Output the (x, y) coordinate of the center of the cell containing the given text.  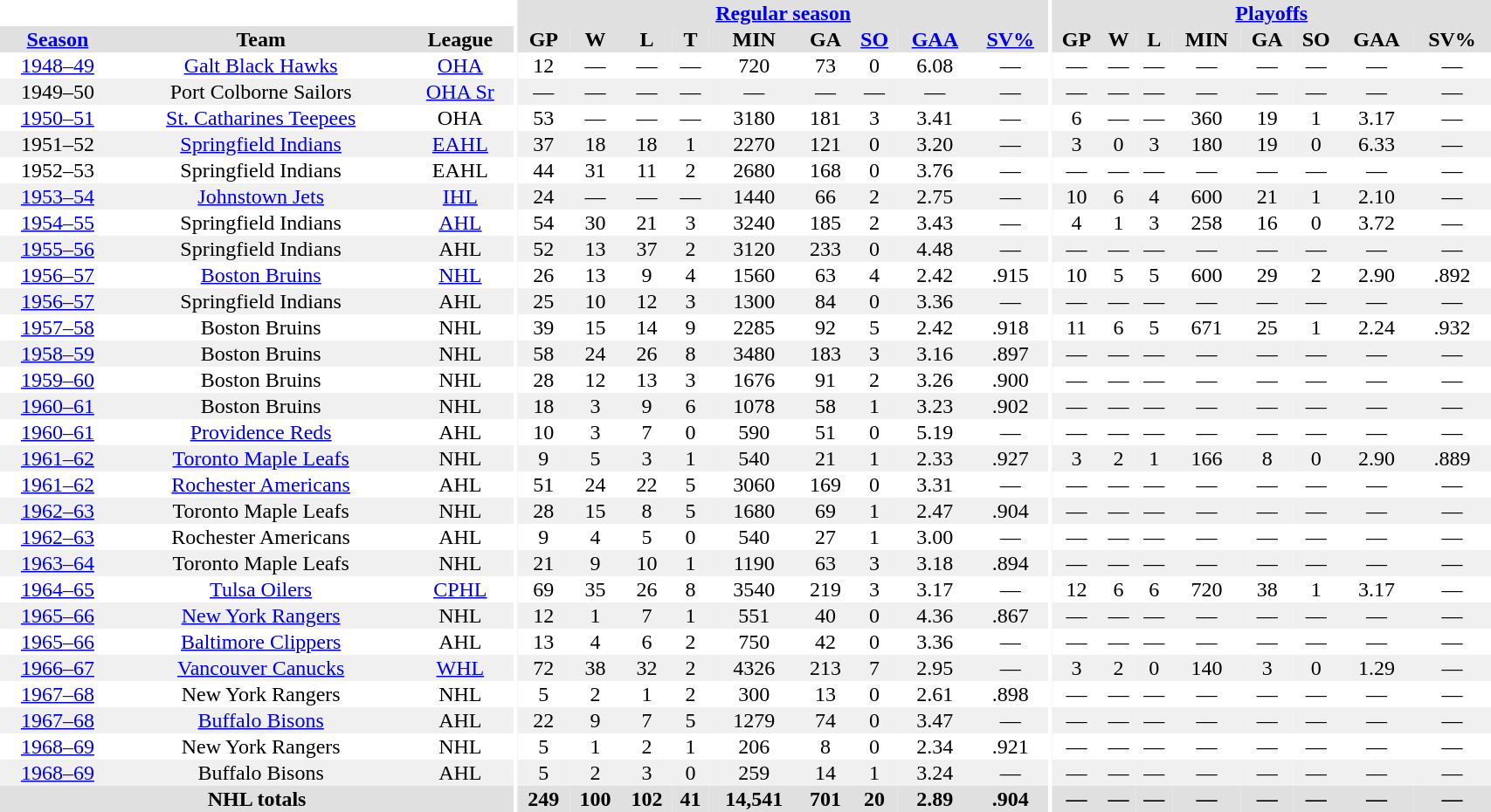
41 (690, 799)
72 (543, 668)
3.20 (935, 144)
3.00 (935, 537)
166 (1207, 458)
14,541 (755, 799)
551 (755, 616)
1680 (755, 511)
3120 (755, 249)
42 (825, 642)
2.75 (935, 196)
6.33 (1377, 144)
3.47 (935, 720)
5.19 (935, 432)
1440 (755, 196)
3.26 (935, 380)
4.36 (935, 616)
2270 (755, 144)
Baltimore Clippers (261, 642)
671 (1207, 327)
.918 (1010, 327)
3.76 (935, 170)
213 (825, 668)
140 (1207, 668)
3.31 (935, 485)
Galt Black Hawks (261, 65)
3240 (755, 223)
3.41 (935, 118)
1.29 (1377, 668)
IHL (459, 196)
1950–51 (58, 118)
2.34 (935, 747)
1953–54 (58, 196)
3060 (755, 485)
249 (543, 799)
3.72 (1377, 223)
6.08 (935, 65)
1949–50 (58, 92)
1951–52 (58, 144)
590 (755, 432)
WHL (459, 668)
219 (825, 589)
League (459, 39)
.894 (1010, 563)
35 (596, 589)
1676 (755, 380)
181 (825, 118)
3.23 (935, 406)
1964–65 (58, 589)
54 (543, 223)
Team (261, 39)
.867 (1010, 616)
Season (58, 39)
2.33 (935, 458)
2.10 (1377, 196)
.921 (1010, 747)
29 (1267, 275)
31 (596, 170)
102 (646, 799)
1959–60 (58, 380)
3.16 (935, 354)
3.43 (935, 223)
1190 (755, 563)
CPHL (459, 589)
1952–53 (58, 170)
233 (825, 249)
20 (875, 799)
2.61 (935, 694)
1958–59 (58, 354)
2.47 (935, 511)
185 (825, 223)
300 (755, 694)
.927 (1010, 458)
121 (825, 144)
73 (825, 65)
Vancouver Canucks (261, 668)
St. Catharines Teepees (261, 118)
180 (1207, 144)
52 (543, 249)
27 (825, 537)
750 (755, 642)
1954–55 (58, 223)
66 (825, 196)
.892 (1453, 275)
258 (1207, 223)
3540 (755, 589)
1948–49 (58, 65)
3.18 (935, 563)
1966–67 (58, 668)
3480 (755, 354)
1560 (755, 275)
.900 (1010, 380)
Playoffs (1272, 13)
.898 (1010, 694)
169 (825, 485)
2.89 (935, 799)
2.24 (1377, 327)
.897 (1010, 354)
.889 (1453, 458)
16 (1267, 223)
100 (596, 799)
Providence Reds (261, 432)
.932 (1453, 327)
1279 (755, 720)
1955–56 (58, 249)
44 (543, 170)
1078 (755, 406)
2.95 (935, 668)
Tulsa Oilers (261, 589)
4326 (755, 668)
1957–58 (58, 327)
NHL totals (257, 799)
74 (825, 720)
Port Colborne Sailors (261, 92)
91 (825, 380)
2680 (755, 170)
360 (1207, 118)
40 (825, 616)
39 (543, 327)
84 (825, 301)
168 (825, 170)
3.24 (935, 773)
1300 (755, 301)
OHA Sr (459, 92)
53 (543, 118)
183 (825, 354)
1963–64 (58, 563)
3180 (755, 118)
T (690, 39)
701 (825, 799)
.915 (1010, 275)
32 (646, 668)
2285 (755, 327)
30 (596, 223)
4.48 (935, 249)
.902 (1010, 406)
259 (755, 773)
206 (755, 747)
92 (825, 327)
Regular season (783, 13)
Johnstown Jets (261, 196)
